Extract the (x, y) coordinate from the center of the cell holding the provided text.  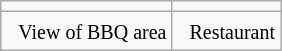
View of BBQ area (86, 31)
Restaurant (226, 31)
